Locate the cell with the specified text and output its [X, Y] center coordinate. 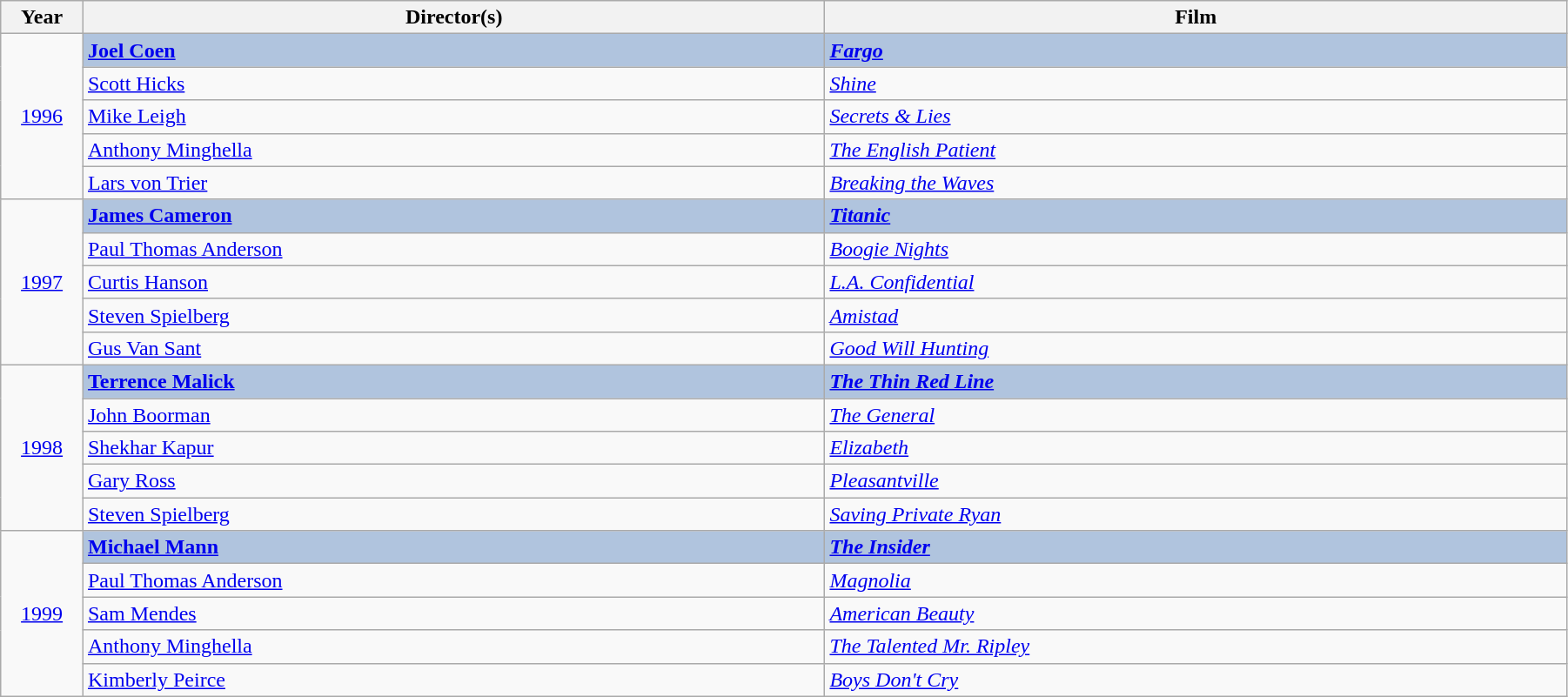
Shine [1196, 84]
Terrence Malick [453, 381]
Secrets & Lies [1196, 117]
Scott Hicks [453, 84]
Mike Leigh [453, 117]
Boys Don't Cry [1196, 680]
American Beauty [1196, 613]
The General [1196, 415]
Lars von Trier [453, 183]
Gus Van Sant [453, 348]
Pleasantville [1196, 481]
Michael Mann [453, 547]
Sam Mendes [453, 613]
Film [1196, 17]
Amistad [1196, 315]
Joel Coen [453, 50]
Kimberly Peirce [453, 680]
L.A. Confidential [1196, 282]
Director(s) [453, 17]
Year [42, 17]
Good Will Hunting [1196, 348]
Titanic [1196, 216]
Saving Private Ryan [1196, 514]
Boogie Nights [1196, 249]
The English Patient [1196, 150]
Shekhar Kapur [453, 448]
Magnolia [1196, 580]
The Thin Red Line [1196, 381]
Curtis Hanson [453, 282]
Gary Ross [453, 481]
1999 [42, 613]
Fargo [1196, 50]
1998 [42, 447]
John Boorman [453, 415]
The Talented Mr. Ripley [1196, 647]
The Insider [1196, 547]
Breaking the Waves [1196, 183]
1996 [42, 117]
James Cameron [453, 216]
Elizabeth [1196, 448]
1997 [42, 282]
